Locate the cell with the specified text and output its [X, Y] center coordinate. 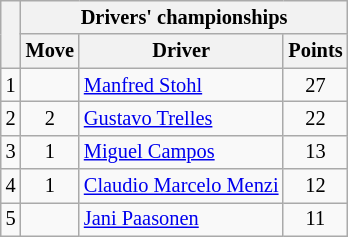
22 [315, 118]
Move [50, 51]
5 [11, 219]
Gustavo Trelles [181, 118]
Jani Paasonen [181, 219]
Claudio Marcelo Menzi [181, 186]
27 [315, 85]
Driver [181, 51]
Drivers' championships [184, 17]
11 [315, 219]
13 [315, 152]
Manfred Stohl [181, 85]
12 [315, 186]
Miguel Campos [181, 152]
4 [11, 186]
Points [315, 51]
3 [11, 152]
